Pinpoint the cell where the given text exists, returning its [x, y] midpoint coordinate. 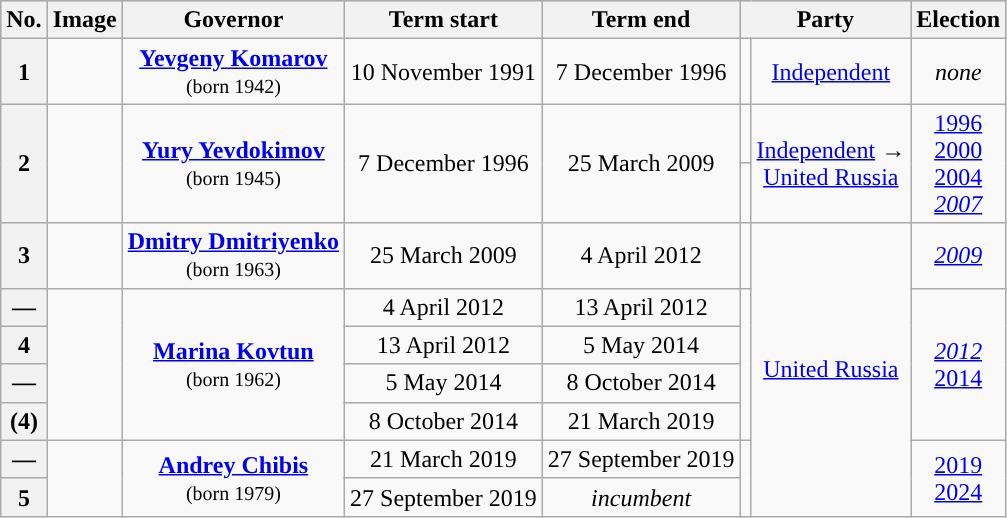
Independent →United Russia [831, 164]
Yevgeny Komarov(born 1942) [233, 72]
5 [24, 497]
Term end [641, 20]
Governor [233, 20]
20192024 [958, 478]
Dmitry Dmitriyenko(born 1963) [233, 256]
2009 [958, 256]
Party [826, 20]
10 November 1991 [444, 72]
20122014 [958, 364]
Election [958, 20]
Term start [444, 20]
Independent [831, 72]
1996200020042007 [958, 164]
3 [24, 256]
(4) [24, 421]
incumbent [641, 497]
United Russia [831, 370]
Marina Kovtun(born 1962) [233, 364]
Andrey Chibis(born 1979) [233, 478]
Yury Yevdokimov(born 1945) [233, 164]
4 [24, 345]
none [958, 72]
1 [24, 72]
2 [24, 164]
No. [24, 20]
Image [84, 20]
